Output the [x, y] coordinate of the center of the cell containing the given text.  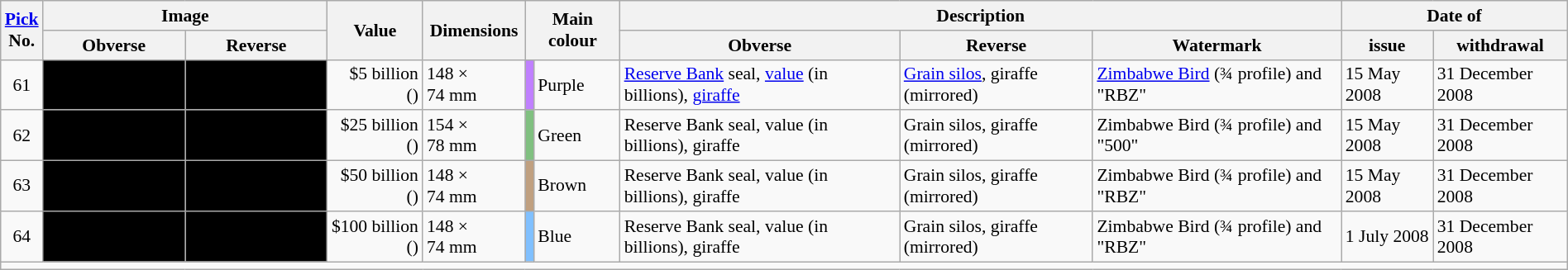
Main colour [572, 30]
withdrawal [1500, 45]
$50 billion() [375, 187]
$25 billion() [375, 135]
$5 billion() [375, 84]
Dimensions [474, 30]
Zimbabwe Bird (¾ profile) and "500" [1217, 135]
Blue [576, 236]
1 July 2008 [1388, 236]
154 × 78 mm [474, 135]
issue [1388, 45]
64 [22, 236]
61 [22, 84]
Description [981, 16]
63 [22, 187]
Green [576, 135]
Value [375, 30]
PickNo. [22, 30]
Date of [1454, 16]
Brown [576, 187]
62 [22, 135]
Watermark [1217, 45]
Purple [576, 84]
$100 billion() [375, 236]
Image [185, 16]
